Pinpoint the cell where the given text exists, returning its [x, y] midpoint coordinate. 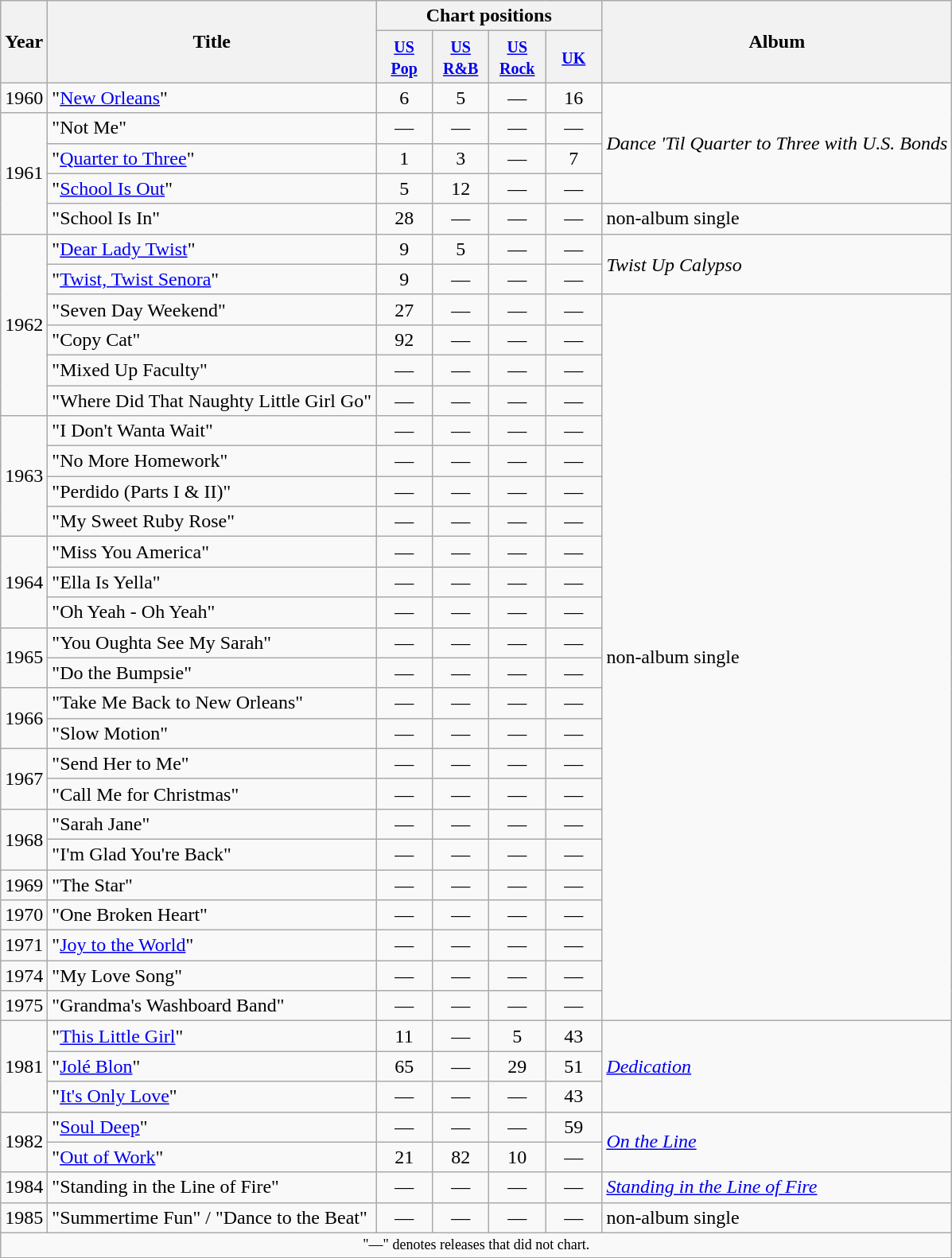
"Seven Day Weekend" [212, 309]
10 [517, 1157]
16 [574, 98]
1967 [24, 778]
"Perdido (Parts I & II)" [212, 491]
US Rock [517, 57]
1974 [24, 976]
12 [461, 188]
"Dear Lady Twist" [212, 249]
1984 [24, 1187]
"Copy Cat" [212, 340]
Title [212, 41]
1966 [24, 718]
"New Orleans" [212, 98]
"Slow Motion" [212, 733]
1961 [24, 173]
"No More Homework" [212, 461]
28 [404, 219]
11 [404, 1036]
1971 [24, 945]
Dedication [777, 1066]
"Out of Work" [212, 1157]
1968 [24, 839]
Standing in the Line of Fire [777, 1187]
"—" denotes releases that did not chart. [476, 1245]
"Take Me Back to New Orleans" [212, 703]
"Mixed Up Faculty" [212, 370]
"This Little Girl" [212, 1036]
1964 [24, 582]
1982 [24, 1142]
"Jolé Blon" [212, 1066]
1963 [24, 476]
"My Love Song" [212, 976]
"Do the Bumpsie" [212, 673]
Dance 'Til Quarter to Three with U.S. Bonds [777, 143]
US R&B [461, 57]
"Where Did That Naughty Little Girl Go" [212, 400]
1962 [24, 324]
"You Oughta See My Sarah" [212, 643]
UK [574, 57]
"Quarter to Three" [212, 158]
"Grandma's Washboard Band" [212, 1006]
"School Is In" [212, 219]
Year [24, 41]
1965 [24, 658]
65 [404, 1066]
"Call Me for Christmas" [212, 794]
1970 [24, 915]
Twist Up Calypso [777, 264]
"The Star" [212, 885]
1969 [24, 885]
82 [461, 1157]
Album [777, 41]
27 [404, 309]
21 [404, 1157]
"Twist, Twist Senora" [212, 279]
"Ella Is Yella" [212, 582]
1 [404, 158]
1960 [24, 98]
"Send Her to Me" [212, 763]
3 [461, 158]
"Joy to the World" [212, 945]
"My Sweet Ruby Rose" [212, 522]
"Soul Deep" [212, 1127]
59 [574, 1127]
6 [404, 98]
On the Line [777, 1142]
29 [517, 1066]
"I Don't Wanta Wait" [212, 431]
1985 [24, 1217]
"I'm Glad You're Back" [212, 854]
"One Broken Heart" [212, 915]
51 [574, 1066]
"Miss You America" [212, 552]
"It's Only Love" [212, 1097]
1975 [24, 1006]
"Oh Yeah - Oh Yeah" [212, 612]
"School Is Out" [212, 188]
1981 [24, 1066]
"Summertime Fun" / "Dance to the Beat" [212, 1217]
92 [404, 340]
"Standing in the Line of Fire" [212, 1187]
US Pop [404, 57]
7 [574, 158]
Chart positions [489, 16]
"Sarah Jane" [212, 824]
"Not Me" [212, 128]
